For the text-containing cell, return its midpoint in [x, y] coordinate format. 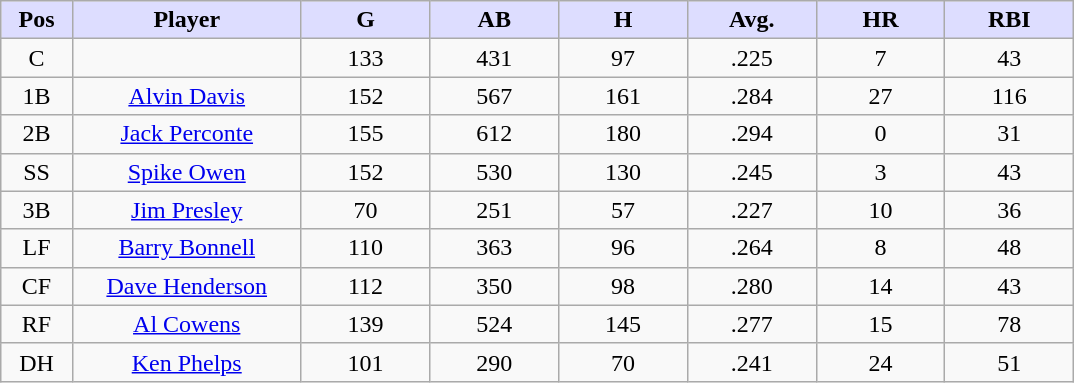
Avg. [752, 20]
78 [1010, 324]
.245 [752, 172]
7 [880, 58]
139 [366, 324]
101 [366, 362]
145 [624, 324]
36 [1010, 210]
431 [494, 58]
CF [37, 286]
0 [880, 134]
RF [37, 324]
3 [880, 172]
.294 [752, 134]
.225 [752, 58]
130 [624, 172]
48 [1010, 248]
AB [494, 20]
96 [624, 248]
DH [37, 362]
10 [880, 210]
27 [880, 96]
RBI [1010, 20]
180 [624, 134]
Dave Henderson [186, 286]
2B [37, 134]
57 [624, 210]
15 [880, 324]
Player [186, 20]
.264 [752, 248]
.284 [752, 96]
SS [37, 172]
Al Cowens [186, 324]
1B [37, 96]
Jim Presley [186, 210]
.280 [752, 286]
110 [366, 248]
Spike Owen [186, 172]
133 [366, 58]
Barry Bonnell [186, 248]
24 [880, 362]
112 [366, 286]
.227 [752, 210]
116 [1010, 96]
LF [37, 248]
98 [624, 286]
G [366, 20]
567 [494, 96]
H [624, 20]
161 [624, 96]
290 [494, 362]
530 [494, 172]
3B [37, 210]
97 [624, 58]
524 [494, 324]
8 [880, 248]
51 [1010, 362]
Pos [37, 20]
.241 [752, 362]
612 [494, 134]
Ken Phelps [186, 362]
155 [366, 134]
.277 [752, 324]
251 [494, 210]
Jack Perconte [186, 134]
Alvin Davis [186, 96]
14 [880, 286]
31 [1010, 134]
HR [880, 20]
C [37, 58]
350 [494, 286]
363 [494, 248]
